Determine the [x, y] coordinate at the center of the cell enclosing the given text.  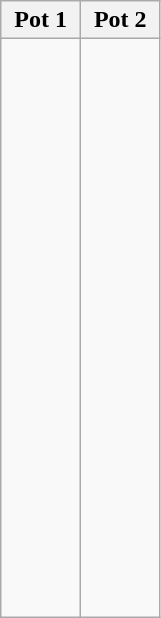
Pot 2 [120, 20]
Pot 1 [41, 20]
